Find where the given text appears and provide that cell's center as (X, Y) coordinate. 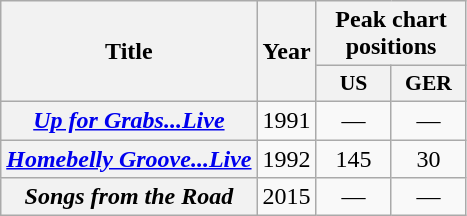
Homebelly Groove...Live (129, 159)
2015 (286, 197)
1992 (286, 159)
Up for Grabs...Live (129, 120)
Title (129, 52)
30 (428, 159)
GER (428, 84)
145 (354, 159)
Songs from the Road (129, 197)
Peak chart positions (391, 34)
US (354, 84)
Year (286, 52)
1991 (286, 120)
